Scan for the cell matching the given text and deliver its [x, y] coordinate at center. 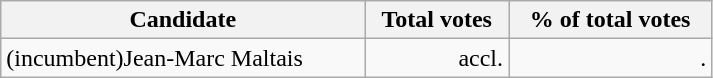
Candidate [183, 20]
(incumbent)Jean-Marc Maltais [183, 58]
. [610, 58]
accl. [437, 58]
% of total votes [610, 20]
Total votes [437, 20]
